Determine the (x, y) coordinate at the center of the cell enclosing the given text.  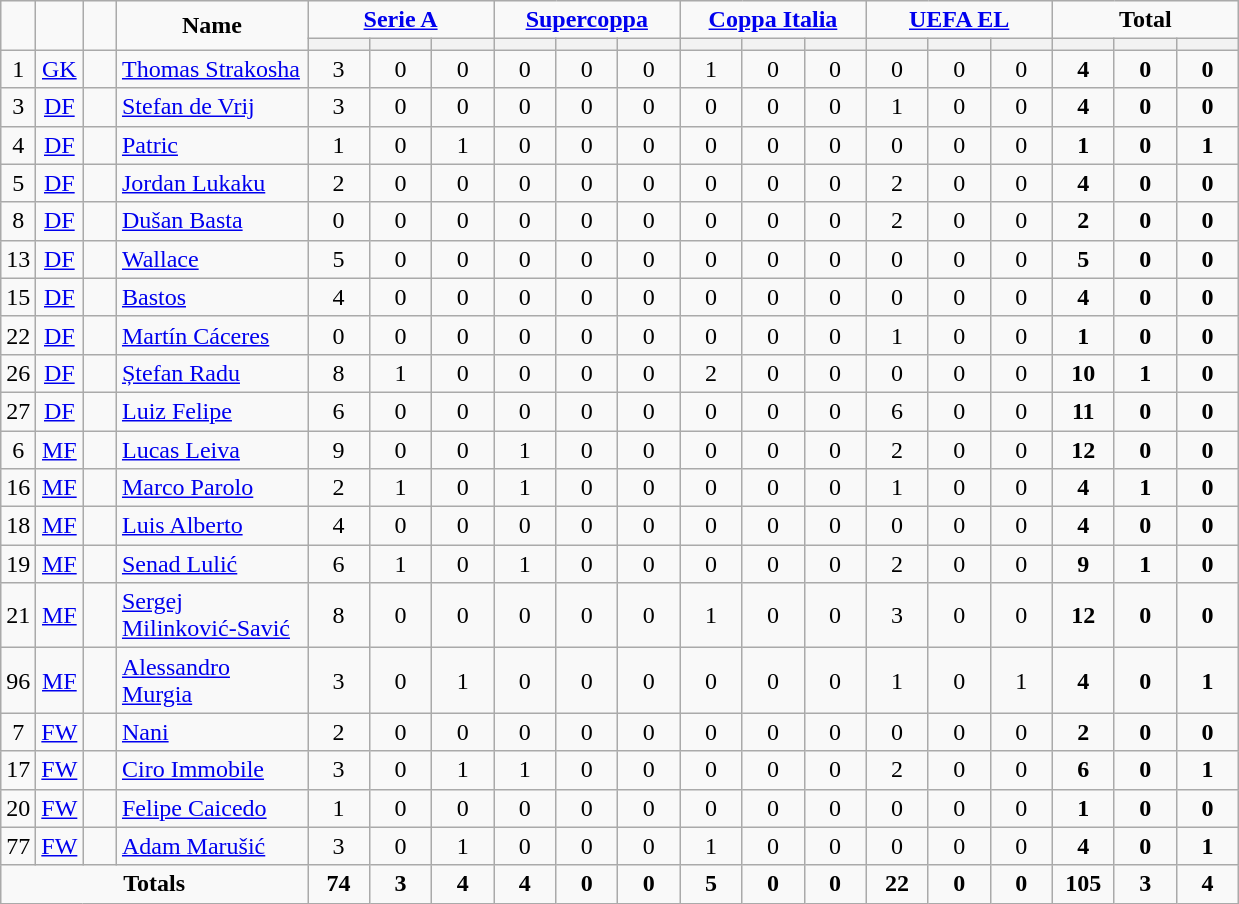
Ciro Immobile (212, 770)
Total (1145, 20)
16 (18, 488)
Thomas Strakosha (212, 69)
Wallace (212, 259)
96 (18, 680)
7 (18, 732)
Bastos (212, 297)
Alessandro Murgia (212, 680)
Supercoppa (587, 20)
17 (18, 770)
Marco Parolo (212, 488)
19 (18, 564)
27 (18, 411)
Patric (212, 145)
Adam Marušić (212, 846)
Sergej Milinković-Savić (212, 616)
Stefan de Vrij (212, 107)
Name (212, 26)
Dušan Basta (212, 221)
Luis Alberto (212, 526)
Lucas Leiva (212, 449)
Serie A (401, 20)
105 (1083, 884)
Senad Lulić (212, 564)
15 (18, 297)
18 (18, 526)
Ștefan Radu (212, 373)
UEFA EL (959, 20)
Nani (212, 732)
74 (339, 884)
11 (1083, 411)
Coppa Italia (773, 20)
20 (18, 808)
Jordan Lukaku (212, 183)
21 (18, 616)
Totals (154, 884)
Luiz Felipe (212, 411)
Martín Cáceres (212, 335)
Felipe Caicedo (212, 808)
10 (1083, 373)
26 (18, 373)
GK (60, 69)
13 (18, 259)
77 (18, 846)
